For the text-containing cell, return its midpoint in (X, Y) coordinate format. 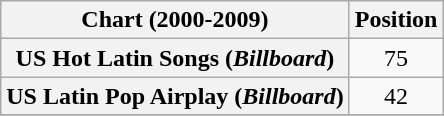
US Hot Latin Songs (Billboard) (175, 58)
42 (396, 96)
75 (396, 58)
Chart (2000-2009) (175, 20)
Position (396, 20)
US Latin Pop Airplay (Billboard) (175, 96)
